Return [x, y] of the center of cell containing provided text 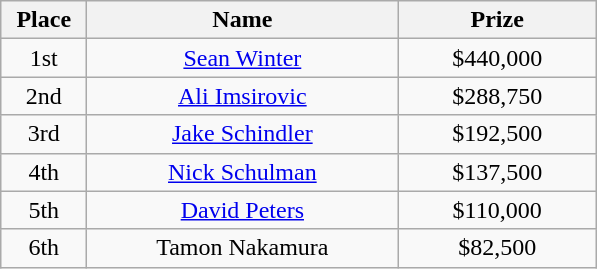
$110,000 [498, 210]
5th [44, 210]
David Peters [242, 210]
3rd [44, 134]
$137,500 [498, 172]
Prize [498, 20]
6th [44, 248]
Ali Imsirovic [242, 96]
$288,750 [498, 96]
$440,000 [498, 58]
2nd [44, 96]
Name [242, 20]
Jake Schindler [242, 134]
$82,500 [498, 248]
Place [44, 20]
$192,500 [498, 134]
Tamon Nakamura [242, 248]
4th [44, 172]
Sean Winter [242, 58]
Nick Schulman [242, 172]
1st [44, 58]
